Output the [X, Y] coordinate of the center of the cell containing the given text.  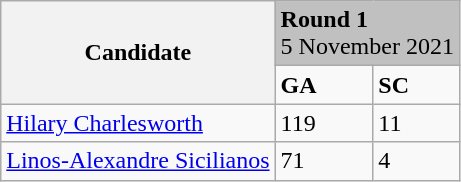
Linos-Alexandre Sicilianos [138, 161]
SC [416, 85]
Hilary Charlesworth [138, 123]
Candidate [138, 52]
Round 15 November 2021 [367, 34]
4 [416, 161]
71 [324, 161]
119 [324, 123]
GA [324, 85]
11 [416, 123]
